Scan for the cell matching the given text and deliver its (X, Y) coordinate at center. 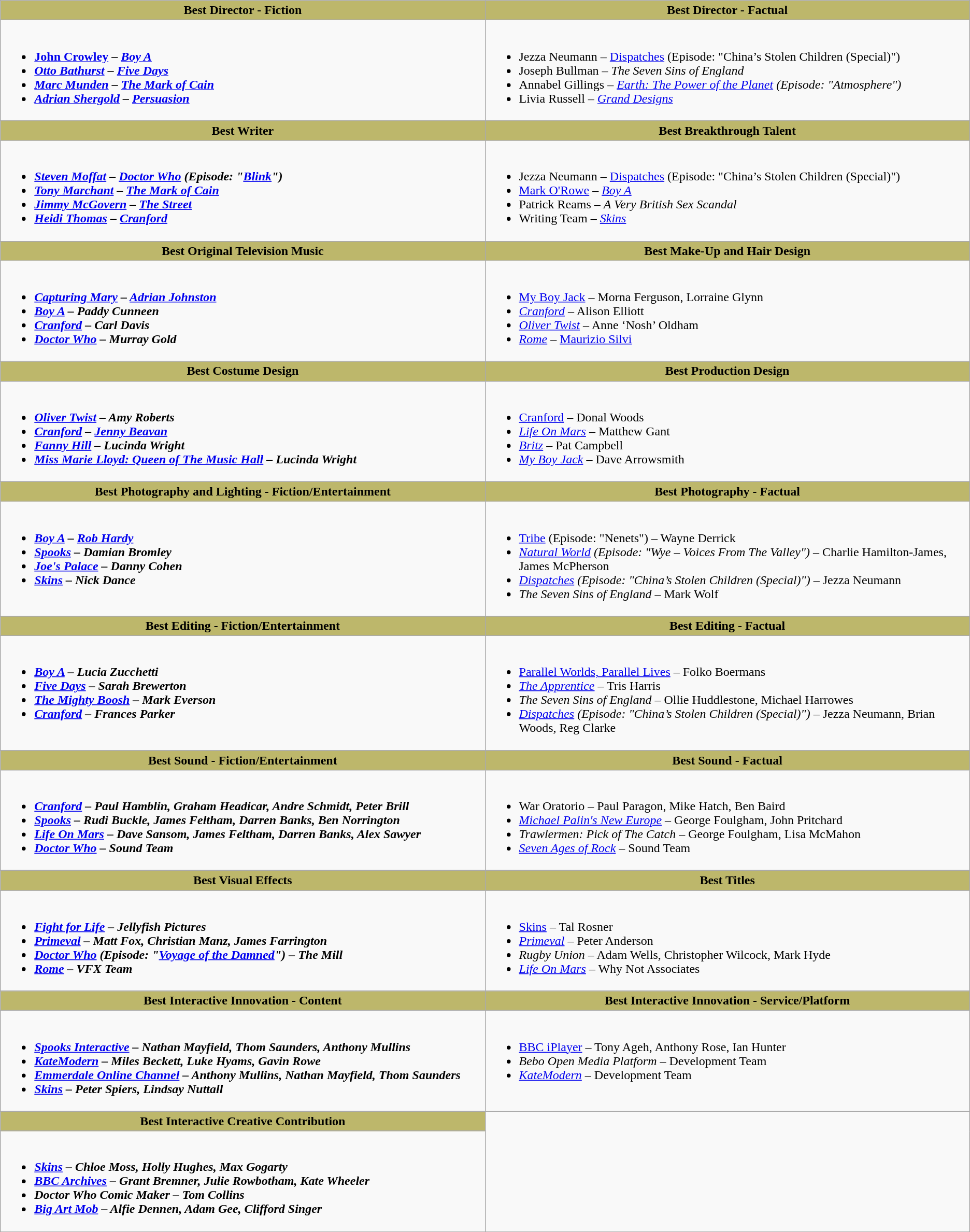
Boy A – Lucia ZucchettiFive Days – Sarah BrewertonThe Mighty Boosh – Mark EversonCranford – Frances Parker (243, 692)
Best Original Television Music (243, 251)
Best Editing - Fiction/Entertainment (243, 626)
Oliver Twist – Amy RobertsCranford – Jenny BeavanFanny Hill – Lucinda WrightMiss Marie Lloyd: Queen of The Music Hall – Lucinda Wright (243, 431)
My Boy Jack – Morna Ferguson, Lorraine GlynnCranford – Alison ElliottOliver Twist – Anne ‘Nosh’ OldhamRome – Maurizio Silvi (728, 311)
Best Writer (243, 131)
Best Production Design (728, 371)
Best Breakthrough Talent (728, 131)
Best Titles (728, 881)
Steven Moffat – Doctor Who (Episode: "Blink")Tony Marchant – The Mark of CainJimmy McGovern – The StreetHeidi Thomas – Cranford (243, 191)
John Crowley – Boy AOtto Bathurst – Five DaysMarc Munden – The Mark of CainAdrian Shergold – Persuasion (243, 70)
BBC iPlayer – Tony Ageh, Anthony Rose, Ian HunterBebo Open Media Platform – Development TeamKateModern – Development Team (728, 1061)
Capturing Mary – Adrian JohnstonBoy A – Paddy CunneenCranford – Carl DavisDoctor Who – Murray Gold (243, 311)
Best Photography and Lighting - Fiction/Entertainment (243, 491)
Best Photography - Factual (728, 491)
Best Interactive Innovation - Service/Platform (728, 1001)
Best Editing - Factual (728, 626)
Cranford – Donal WoodsLife On Mars – Matthew GantBritz – Pat CampbellMy Boy Jack – Dave Arrowsmith (728, 431)
Skins – Tal RosnerPrimeval – Peter AndersonRugby Union – Adam Wells, Christopher Wilcock, Mark HydeLife On Mars – Why Not Associates (728, 941)
Best Make-Up and Hair Design (728, 251)
Best Director - Factual (728, 10)
Boy A – Rob HardySpooks – Damian BromleyJoe's Palace – Danny CohenSkins – Nick Dance (243, 559)
Best Director - Fiction (243, 10)
Best Sound - Factual (728, 760)
Best Interactive Innovation - Content (243, 1001)
Best Costume Design (243, 371)
Best Interactive Creative Contribution (243, 1121)
Best Sound - Fiction/Entertainment (243, 760)
Best Visual Effects (243, 881)
